Detect which cell encompasses the target text, then output its (X, Y) center coordinate. 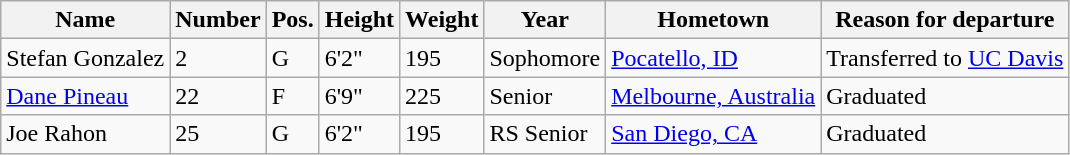
Reason for departure (945, 20)
Stefan Gonzalez (86, 58)
2 (218, 58)
Senior (545, 96)
25 (218, 134)
Joe Rahon (86, 134)
225 (442, 96)
RS Senior (545, 134)
San Diego, CA (714, 134)
Name (86, 20)
Sophomore (545, 58)
Hometown (714, 20)
Melbourne, Australia (714, 96)
Number (218, 20)
Pocatello, ID (714, 58)
Transferred to UC Davis (945, 58)
6'9" (359, 96)
Height (359, 20)
Dane Pineau (86, 96)
Year (545, 20)
Pos. (292, 20)
Weight (442, 20)
F (292, 96)
22 (218, 96)
